Extract the [x, y] coordinate from the center of the cell holding the provided text.  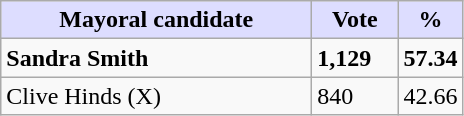
1,129 [355, 58]
% [430, 20]
840 [355, 96]
Clive Hinds (X) [156, 96]
Vote [355, 20]
Sandra Smith [156, 58]
Mayoral candidate [156, 20]
57.34 [430, 58]
42.66 [430, 96]
